Locate the cell with the specified text and output its (x, y) center coordinate. 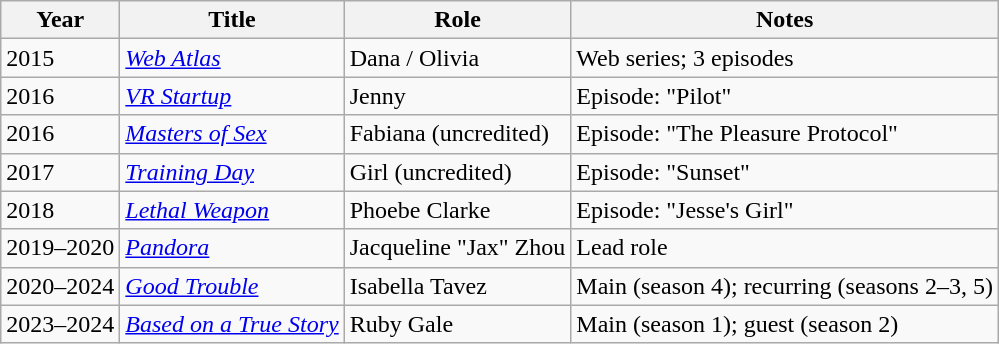
Girl (uncredited) (458, 172)
Jenny (458, 96)
Year (60, 20)
2019–2020 (60, 248)
Main (season 1); guest (season 2) (785, 324)
2018 (60, 210)
Good Trouble (232, 286)
Isabella Tavez (458, 286)
Lead role (785, 248)
2017 (60, 172)
VR Startup (232, 96)
Ruby Gale (458, 324)
Lethal Weapon (232, 210)
Web series; 3 episodes (785, 58)
Phoebe Clarke (458, 210)
2015 (60, 58)
Episode: "Sunset" (785, 172)
Notes (785, 20)
Fabiana (uncredited) (458, 134)
Jacqueline "Jax" Zhou (458, 248)
Based on a True Story (232, 324)
Pandora (232, 248)
Web Atlas (232, 58)
Role (458, 20)
Training Day (232, 172)
Episode: "Pilot" (785, 96)
Title (232, 20)
Episode: "The Pleasure Protocol" (785, 134)
Main (season 4); recurring (seasons 2–3, 5) (785, 286)
Episode: "Jesse's Girl" (785, 210)
2023–2024 (60, 324)
Masters of Sex (232, 134)
2020–2024 (60, 286)
Dana / Olivia (458, 58)
